Extract the (x, y) coordinate from the center of the cell holding the provided text.  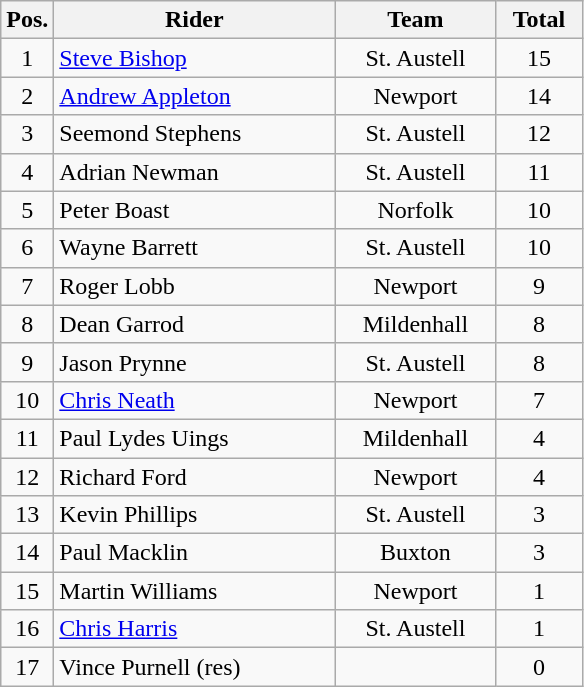
Dean Garrod (194, 324)
Roger Lobb (194, 286)
Peter Boast (194, 210)
Team (416, 20)
Paul Lydes Uings (194, 438)
13 (28, 515)
Total (539, 20)
Buxton (416, 553)
Chris Harris (194, 629)
2 (28, 96)
Kevin Phillips (194, 515)
Seemond Stephens (194, 134)
16 (28, 629)
0 (539, 667)
Norfolk (416, 210)
Rider (194, 20)
Pos. (28, 20)
Vince Purnell (res) (194, 667)
Martin Williams (194, 591)
Jason Prynne (194, 362)
Chris Neath (194, 400)
6 (28, 248)
Andrew Appleton (194, 96)
Wayne Barrett (194, 248)
5 (28, 210)
17 (28, 667)
Adrian Newman (194, 172)
Steve Bishop (194, 58)
Paul Macklin (194, 553)
Richard Ford (194, 477)
